From the cell containing the given text, extract its center point as [x, y] coordinate. 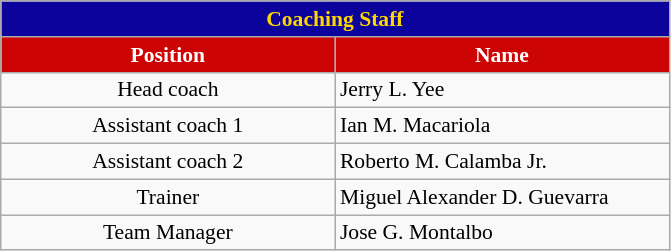
Miguel Alexander D. Guevarra [502, 197]
Ian M. Macariola [502, 126]
Roberto M. Calamba Jr. [502, 162]
Jerry L. Yee [502, 90]
Jose G. Montalbo [502, 233]
Trainer [168, 197]
Team Manager [168, 233]
Coaching Staff [335, 19]
Assistant coach 1 [168, 126]
Head coach [168, 90]
Name [502, 55]
Position [168, 55]
Assistant coach 2 [168, 162]
